Provide the (x, y) coordinate of the cell's center where the given text is located.  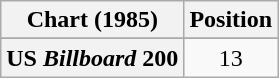
Chart (1985) (92, 20)
US Billboard 200 (92, 58)
Position (231, 20)
13 (231, 58)
